Pinpoint the cell where the given text exists, returning its [x, y] midpoint coordinate. 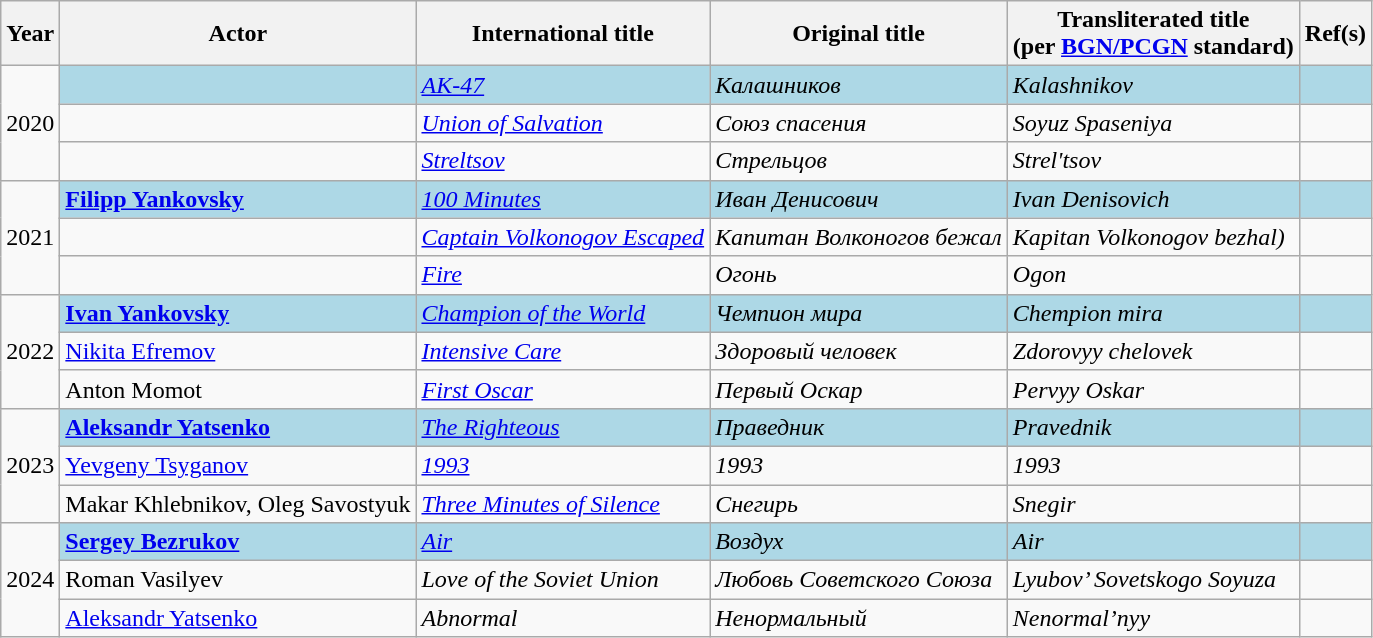
Воздух [859, 542]
Pervyy Oskar [1153, 389]
Chempion mira [1153, 313]
Nenormal’nyy [1153, 618]
2021 [30, 237]
Kapitan Volkonogov bezhal) [1153, 237]
Ненормальный [859, 618]
Union of Salvation [563, 123]
Streltsov [563, 161]
Champion of the World [563, 313]
International title [563, 34]
Snegir [1153, 503]
Transliterated title(per BGN/PCGN standard) [1153, 34]
Three Minutes of Silence [563, 503]
Снегирь [859, 503]
Калашников [859, 85]
Kalashnikov [1153, 85]
100 Minutes [563, 199]
Captain Volkonogov Escaped [563, 237]
Yevgeny Tsyganov [238, 465]
Ref(s) [1335, 34]
Стрельцов [859, 161]
Ivan Denisovich [1153, 199]
Fire [563, 275]
Первый Оскар [859, 389]
Sergey Bezrukov [238, 542]
Roman Vasilyev [238, 580]
Soyuz Spaseniya [1153, 123]
Love of the Soviet Union [563, 580]
Любовь Советского Союза [859, 580]
Союз спасения [859, 123]
Чемпион мира [859, 313]
Pravednik [1153, 427]
First Oscar [563, 389]
Abnormal [563, 618]
Здоровый человек [859, 351]
Ivan Yankovsky [238, 313]
Капитан Волконогов бежал [859, 237]
2020 [30, 123]
AK-47 [563, 85]
Actor [238, 34]
2024 [30, 580]
Makar Khlebnikov, Oleg Savostyuk [238, 503]
Праведник [859, 427]
The Righteous [563, 427]
Original title [859, 34]
Filipp Yankovsky [238, 199]
Nikita Efremov [238, 351]
2023 [30, 465]
Иван Денисович [859, 199]
Year [30, 34]
Lyubov’ Sovetskogo Soyuza [1153, 580]
Zdorovyy chelovek [1153, 351]
Strel'tsov [1153, 161]
2022 [30, 351]
Anton Momot [238, 389]
Ogon [1153, 275]
Огонь [859, 275]
Intensive Care [563, 351]
